Find where the given text appears and provide that cell's center as (x, y) coordinate. 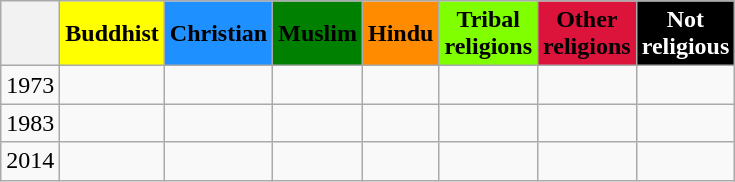
Buddhist (112, 34)
1983 (30, 123)
Christian (218, 34)
1973 (30, 85)
Notreligious (686, 34)
Otherreligions (588, 34)
Muslim (318, 34)
2014 (30, 161)
Hindu (400, 34)
Tribalreligions (488, 34)
